From the cell containing the given text, extract its center point as [X, Y] coordinate. 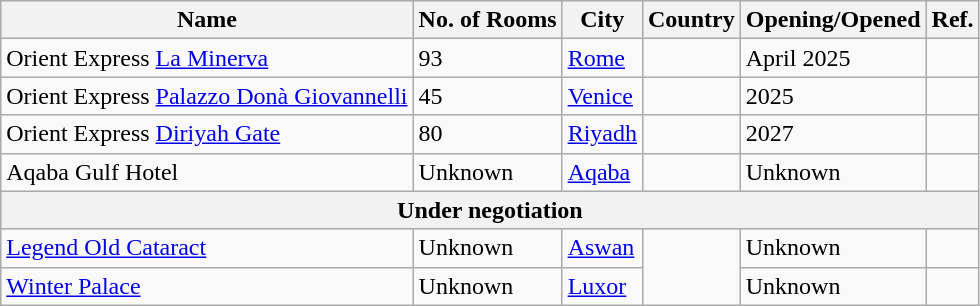
80 [488, 134]
Winter Palace [207, 286]
April 2025 [833, 58]
Under negotiation [490, 210]
Orient Express Diriyah Gate [207, 134]
Rome [602, 58]
Country [691, 20]
Ref. [952, 20]
93 [488, 58]
45 [488, 96]
City [602, 20]
Venice [602, 96]
No. of Rooms [488, 20]
Name [207, 20]
Orient Express La Minerva [207, 58]
2025 [833, 96]
Riyadh [602, 134]
Aqaba [602, 172]
Luxor [602, 286]
Aswan [602, 248]
Legend Old Cataract [207, 248]
Opening/Opened [833, 20]
Orient Express Palazzo Donà Giovannelli [207, 96]
2027 [833, 134]
Aqaba Gulf Hotel [207, 172]
